Pinpoint the cell where the given text exists, returning its [x, y] midpoint coordinate. 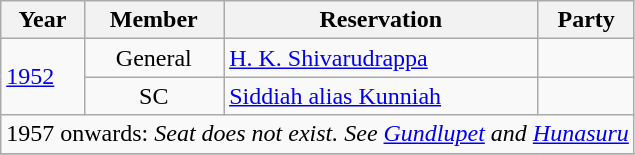
Reservation [381, 20]
Year [42, 20]
1952 [42, 77]
1957 onwards: Seat does not exist. See Gundlupet and Hunasuru [318, 134]
H. K. Shivarudrappa [381, 58]
General [154, 58]
Party [586, 20]
Siddiah alias Kunniah [381, 96]
Member [154, 20]
SC [154, 96]
